Scan for the cell matching the given text and deliver its (x, y) coordinate at center. 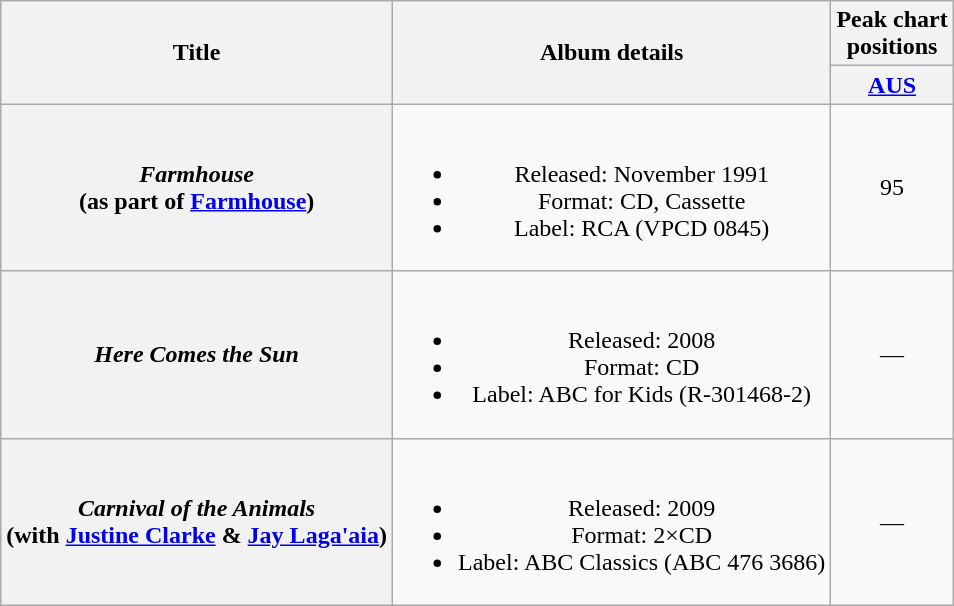
Peak chartpositions (892, 34)
Here Comes the Sun (197, 354)
Carnival of the Animals (with Justine Clarke & Jay Laga'aia) (197, 522)
Album details (611, 52)
Released: 2009Format: 2×CDLabel: ABC Classics (ABC 476 3686) (611, 522)
Title (197, 52)
Released: 2008Format: CDLabel: ABC for Kids (R-301468-2) (611, 354)
Farmhouse (as part of Farmhouse) (197, 188)
Released: November 1991Format: CD, CassetteLabel: RCA (VPCD 0845) (611, 188)
AUS (892, 85)
95 (892, 188)
